Provide the [x, y] coordinate of the cell's center where the given text is located.  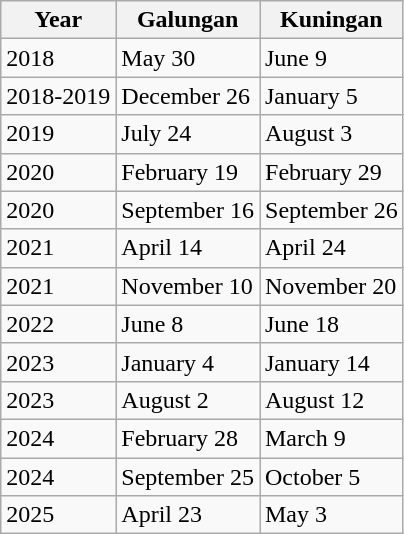
2025 [58, 515]
September 25 [188, 477]
October 5 [332, 477]
April 23 [188, 515]
2019 [58, 134]
January 4 [188, 362]
Year [58, 20]
Galungan [188, 20]
January 14 [332, 362]
September 16 [188, 210]
June 18 [332, 324]
March 9 [332, 438]
January 5 [332, 96]
May 30 [188, 58]
April 24 [332, 248]
February 29 [332, 172]
November 10 [188, 286]
2018-2019 [58, 96]
Kuningan [332, 20]
August 3 [332, 134]
February 28 [188, 438]
April 14 [188, 248]
September 26 [332, 210]
August 2 [188, 400]
June 8 [188, 324]
2018 [58, 58]
February 19 [188, 172]
June 9 [332, 58]
May 3 [332, 515]
December 26 [188, 96]
2022 [58, 324]
November 20 [332, 286]
July 24 [188, 134]
August 12 [332, 400]
